Locate the cell with the specified text and output its [X, Y] center coordinate. 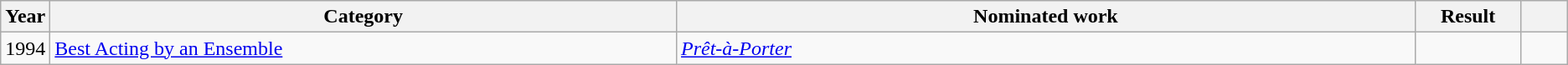
Year [25, 17]
Nominated work [1046, 17]
Category [364, 17]
1994 [25, 48]
Prêt-à-Porter [1046, 48]
Result [1467, 17]
Best Acting by an Ensemble [364, 48]
